Locate the cell with the specified text and output its (x, y) center coordinate. 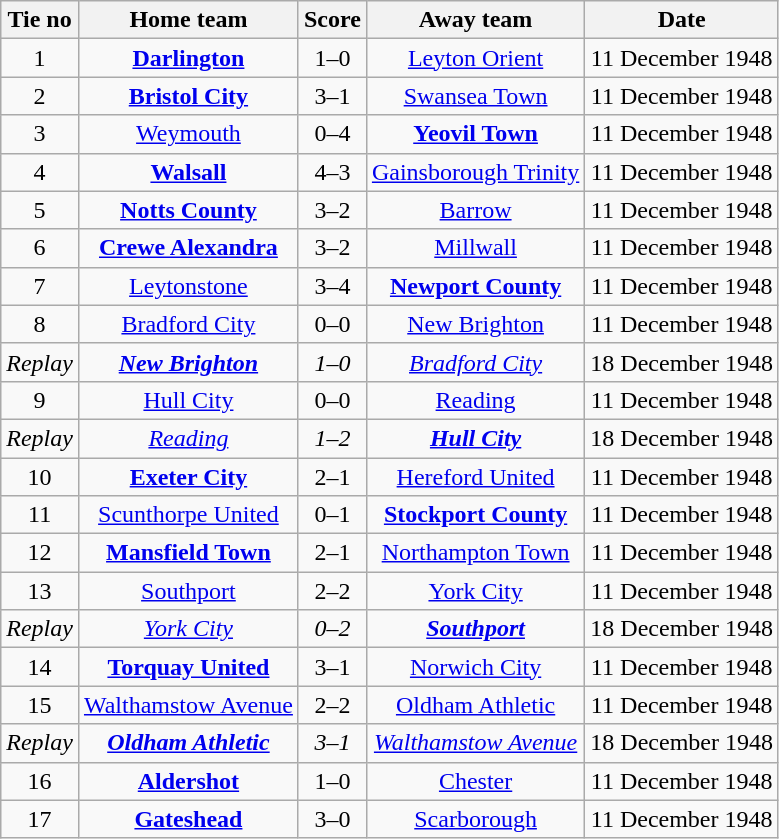
2 (40, 96)
Walsall (188, 172)
Hereford United (475, 477)
Scarborough (475, 819)
0–2 (332, 629)
Tie no (40, 20)
Yeovil Town (475, 134)
Away team (475, 20)
Norwich City (475, 667)
9 (40, 400)
14 (40, 667)
Weymouth (188, 134)
0–4 (332, 134)
Crewe Alexandra (188, 248)
10 (40, 477)
Mansfield Town (188, 553)
Aldershot (188, 781)
Chester (475, 781)
16 (40, 781)
Barrow (475, 210)
Bristol City (188, 96)
3–4 (332, 286)
Date (682, 20)
6 (40, 248)
4–3 (332, 172)
11 (40, 515)
Gateshead (188, 819)
Millwall (475, 248)
4 (40, 172)
Gainsborough Trinity (475, 172)
13 (40, 591)
Swansea Town (475, 96)
8 (40, 324)
Torquay United (188, 667)
Stockport County (475, 515)
Notts County (188, 210)
0–1 (332, 515)
3–0 (332, 819)
Scunthorpe United (188, 515)
Leyton Orient (475, 58)
5 (40, 210)
3 (40, 134)
15 (40, 705)
Newport County (475, 286)
12 (40, 553)
Score (332, 20)
Exeter City (188, 477)
1 (40, 58)
1–2 (332, 438)
Northampton Town (475, 553)
Leytonstone (188, 286)
Home team (188, 20)
7 (40, 286)
17 (40, 819)
Darlington (188, 58)
